Pinpoint the cell where the given text exists, returning its (X, Y) midpoint coordinate. 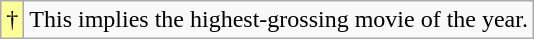
This implies the highest-grossing movie of the year. (279, 20)
† (12, 20)
